Provide the [X, Y] coordinate of the cell's center where the given text is located.  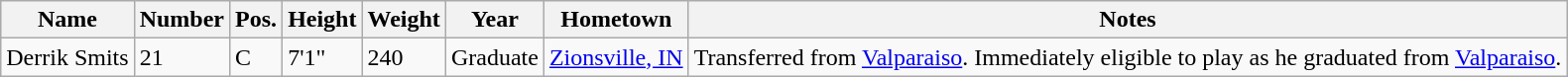
Notes [1128, 20]
Hometown [616, 20]
21 [181, 57]
240 [404, 57]
7'1" [322, 57]
Year [494, 20]
Weight [404, 20]
Derrik Smits [67, 57]
C [256, 57]
Transferred from Valparaiso. Immediately eligible to play as he graduated from Valparaiso. [1128, 57]
Graduate [494, 57]
Number [181, 20]
Name [67, 20]
Height [322, 20]
Pos. [256, 20]
Zionsville, IN [616, 57]
